Extract the [x, y] coordinate from the center of the cell holding the provided text.  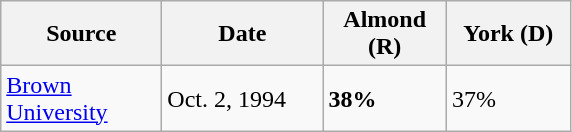
Almond (R) [385, 34]
Date [242, 34]
Oct. 2, 1994 [242, 98]
37% [508, 98]
York (D) [508, 34]
38% [385, 98]
Source [82, 34]
Brown University [82, 98]
